Locate the cell with the specified text and output its [x, y] center coordinate. 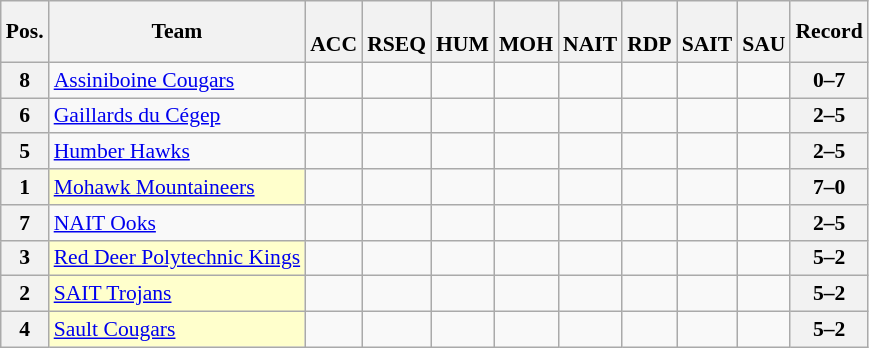
SAIT [708, 32]
3 [25, 258]
Sault Cougars [178, 330]
NAIT [590, 32]
5 [25, 152]
0–7 [828, 80]
1 [25, 187]
4 [25, 330]
Record [828, 32]
7–0 [828, 187]
RDP [649, 32]
Assiniboine Cougars [178, 80]
RSEQ [396, 32]
Team [178, 32]
Humber Hawks [178, 152]
Gaillards du Cégep [178, 116]
ACC [334, 32]
NAIT Ooks [178, 223]
Pos. [25, 32]
8 [25, 80]
7 [25, 223]
Mohawk Mountaineers [178, 187]
2 [25, 294]
Red Deer Polytechnic Kings [178, 258]
6 [25, 116]
MOH [526, 32]
SAIT Trojans [178, 294]
HUM [462, 32]
SAU [764, 32]
